Output the (x, y) coordinate of the center of the cell containing the given text.  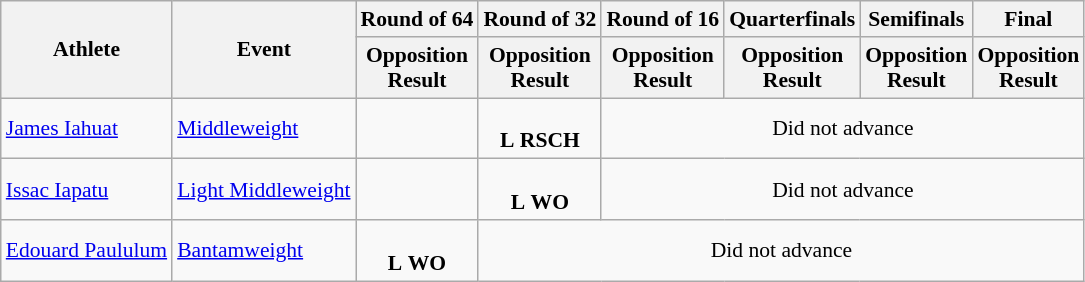
L RSCH (540, 128)
Bantamweight (264, 250)
Quarterfinals (792, 19)
Event (264, 50)
Light Middleweight (264, 190)
Semifinals (916, 19)
Issac Iapatu (86, 190)
Round of 16 (662, 19)
Edouard Paululum (86, 250)
James Iahuat (86, 128)
Athlete (86, 50)
Round of 32 (540, 19)
Final (1028, 19)
Round of 64 (418, 19)
Middleweight (264, 128)
